Capture the cell that displays the provided text and extract its (x, y) central coordinate. 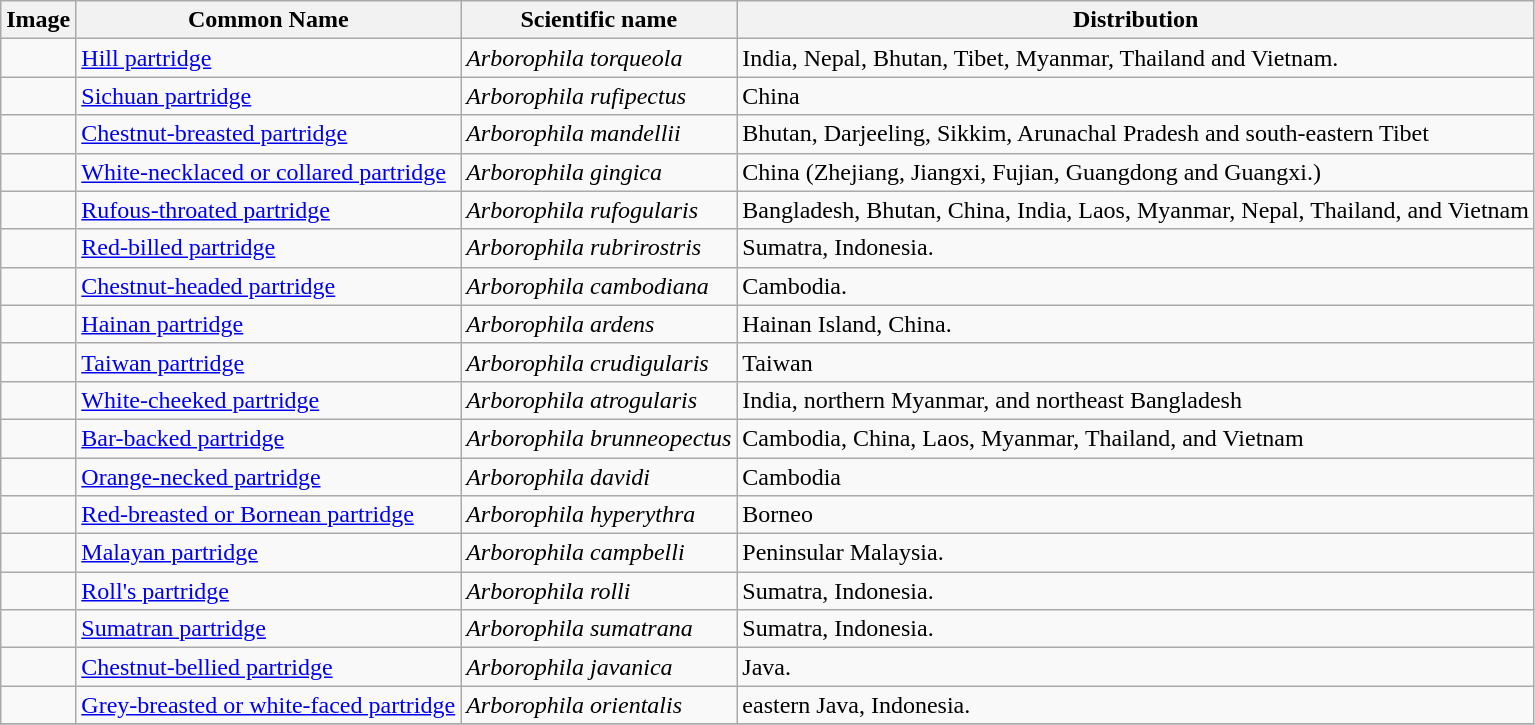
Borneo (1136, 515)
Java. (1136, 667)
India, Nepal, Bhutan, Tibet, Myanmar, Thailand and Vietnam. (1136, 58)
Arborophila rubrirostris (599, 248)
Arborophila ardens (599, 324)
Arborophila javanica (599, 667)
Arborophila rufipectus (599, 96)
Cambodia (1136, 477)
Peninsular Malaysia. (1136, 553)
Image (38, 20)
Hainan partridge (268, 324)
Arborophila mandellii (599, 134)
White-necklaced or collared partridge (268, 172)
Chestnut-bellied partridge (268, 667)
Grey-breasted or white-faced partridge (268, 705)
Bhutan, Darjeeling, Sikkim, Arunachal Pradesh and south-eastern Tibet (1136, 134)
Arborophila hyperythra (599, 515)
Taiwan partridge (268, 362)
India, northern Myanmar, and northeast Bangladesh (1136, 400)
Red-breasted or Bornean partridge (268, 515)
eastern Java, Indonesia. (1136, 705)
Roll's partridge (268, 591)
Distribution (1136, 20)
Taiwan (1136, 362)
Malayan partridge (268, 553)
Arborophila atrogularis (599, 400)
Arborophila campbelli (599, 553)
China (1136, 96)
Arborophila rufogularis (599, 210)
Orange-necked partridge (268, 477)
Arborophila brunneopectus (599, 438)
Sichuan partridge (268, 96)
Arborophila gingica (599, 172)
Hainan Island, China. (1136, 324)
Cambodia, China, Laos, Myanmar, Thailand, and Vietnam (1136, 438)
Bangladesh, Bhutan, China, India, Laos, Myanmar, Nepal, Thailand, and Vietnam (1136, 210)
Chestnut-headed partridge (268, 286)
Red-billed partridge (268, 248)
Arborophila rolli (599, 591)
Chestnut-breasted partridge (268, 134)
White-cheeked partridge (268, 400)
Arborophila cambodiana (599, 286)
China (Zhejiang, Jiangxi, Fujian, Guangdong and Guangxi.) (1136, 172)
Rufous-throated partridge (268, 210)
Arborophila davidi (599, 477)
Cambodia. (1136, 286)
Arborophila torqueola (599, 58)
Arborophila crudigularis (599, 362)
Arborophila sumatrana (599, 629)
Hill partridge (268, 58)
Scientific name (599, 20)
Bar-backed partridge (268, 438)
Common Name (268, 20)
Sumatran partridge (268, 629)
Arborophila orientalis (599, 705)
